Find where the given text appears and provide that cell's center as [x, y] coordinate. 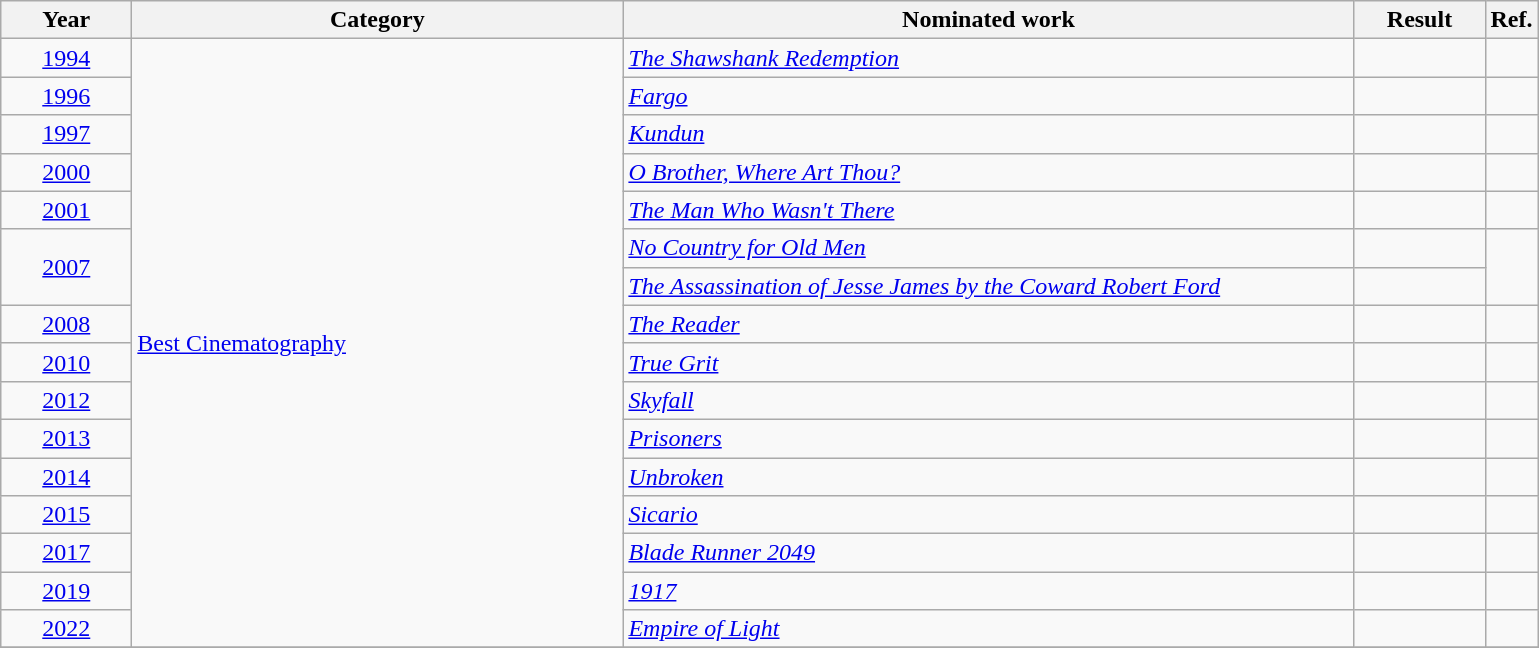
Year [66, 20]
Blade Runner 2049 [988, 553]
2000 [66, 172]
O Brother, Where Art Thou? [988, 172]
The Assassination of Jesse James by the Coward Robert Ford [988, 286]
1997 [66, 134]
Ref. [1512, 20]
2015 [66, 515]
2008 [66, 324]
Empire of Light [988, 629]
Category [378, 20]
Skyfall [988, 400]
Result [1420, 20]
The Man Who Wasn't There [988, 210]
1994 [66, 58]
2019 [66, 591]
Unbroken [988, 477]
Sicario [988, 515]
2022 [66, 629]
2012 [66, 400]
Kundun [988, 134]
No Country for Old Men [988, 248]
1917 [988, 591]
The Shawshank Redemption [988, 58]
The Reader [988, 324]
Nominated work [988, 20]
Prisoners [988, 438]
1996 [66, 96]
True Grit [988, 362]
2014 [66, 477]
Best Cinematography [378, 344]
2001 [66, 210]
2013 [66, 438]
2017 [66, 553]
2007 [66, 267]
Fargo [988, 96]
2010 [66, 362]
